Extract the (X, Y) coordinate from the center of the cell holding the provided text.  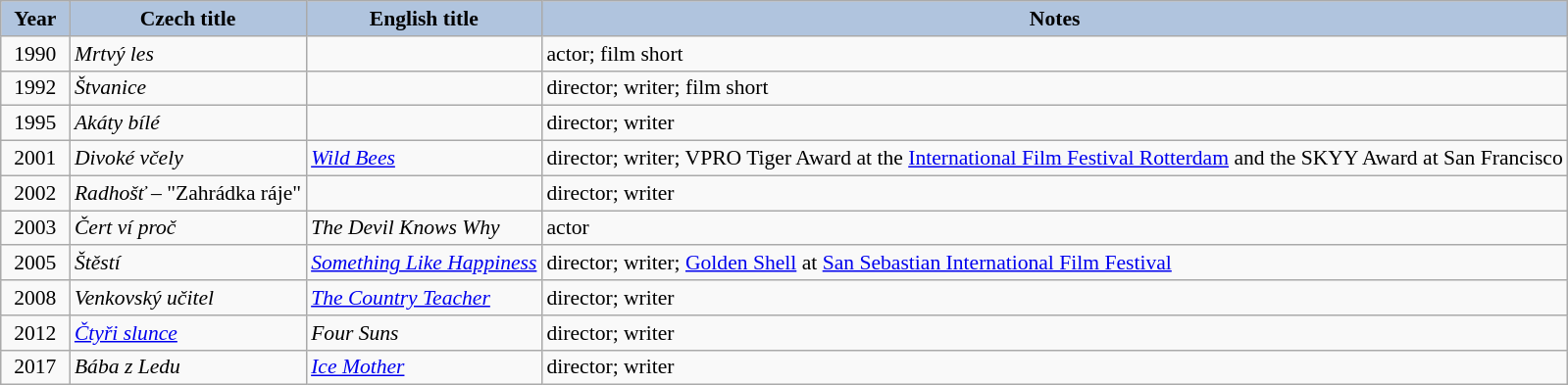
Notes (1054, 19)
Čtyři slunce (188, 333)
The Country Teacher (424, 298)
Čert ví proč (188, 228)
2005 (35, 264)
director; writer; Golden Shell at San Sebastian International Film Festival (1054, 264)
1992 (35, 88)
Year (35, 19)
Wild Bees (424, 159)
director; writer; film short (1054, 88)
Radhošť – "Zahrádka ráje" (188, 193)
2001 (35, 159)
Ice Mother (424, 367)
Czech title (188, 19)
2017 (35, 367)
actor (1054, 228)
Mrtvý les (188, 54)
2002 (35, 193)
1995 (35, 123)
2012 (35, 333)
Venkovský učitel (188, 298)
Štěstí (188, 264)
2003 (35, 228)
Bába z Ledu (188, 367)
Štvanice (188, 88)
The Devil Knows Why (424, 228)
Something Like Happiness (424, 264)
English title (424, 19)
Akáty bílé (188, 123)
1990 (35, 54)
Divoké včely (188, 159)
actor; film short (1054, 54)
Four Suns (424, 333)
director; writer; VPRO Tiger Award at the International Film Festival Rotterdam and the SKYY Award at San Francisco (1054, 159)
2008 (35, 298)
